For the text-containing cell, return its midpoint in [X, Y] coordinate format. 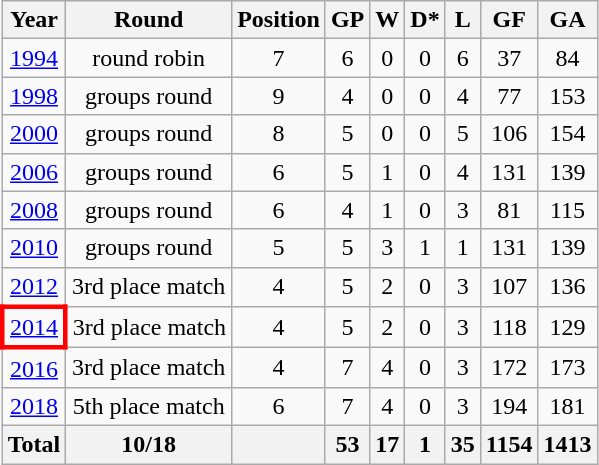
136 [568, 287]
GF [509, 20]
8 [279, 134]
2006 [34, 172]
153 [568, 96]
35 [462, 444]
1998 [34, 96]
9 [279, 96]
5th place match [149, 406]
GA [568, 20]
173 [568, 368]
2018 [34, 406]
1154 [509, 444]
154 [568, 134]
10/18 [149, 444]
115 [568, 210]
172 [509, 368]
2010 [34, 248]
Round [149, 20]
2012 [34, 287]
77 [509, 96]
107 [509, 287]
81 [509, 210]
106 [509, 134]
129 [568, 328]
GP [347, 20]
D* [425, 20]
2000 [34, 134]
Total [34, 444]
Position [279, 20]
2014 [34, 328]
L [462, 20]
194 [509, 406]
17 [388, 444]
Year [34, 20]
round robin [149, 58]
53 [347, 444]
2008 [34, 210]
2016 [34, 368]
118 [509, 328]
1413 [568, 444]
W [388, 20]
181 [568, 406]
84 [568, 58]
1994 [34, 58]
37 [509, 58]
